Determine the [X, Y] coordinate at the center of the cell enclosing the given text.  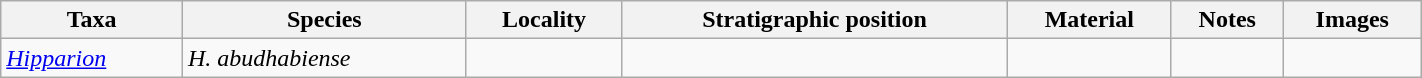
Material [1089, 20]
Images [1352, 20]
Taxa [92, 20]
Hipparion [92, 58]
Species [324, 20]
H. abudhabiense [324, 58]
Stratigraphic position [814, 20]
Locality [544, 20]
Notes [1227, 20]
